Return the (x, y) coordinate for the center point of the cell that contains the specified text.  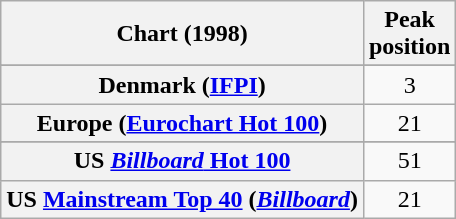
US Mainstream Top 40 (Billboard) (182, 199)
Denmark (IFPI) (182, 85)
Peakposition (409, 34)
US Billboard Hot 100 (182, 161)
Chart (1998) (182, 34)
51 (409, 161)
Europe (Eurochart Hot 100) (182, 123)
3 (409, 85)
